Scan for the cell matching the given text and deliver its (x, y) coordinate at center. 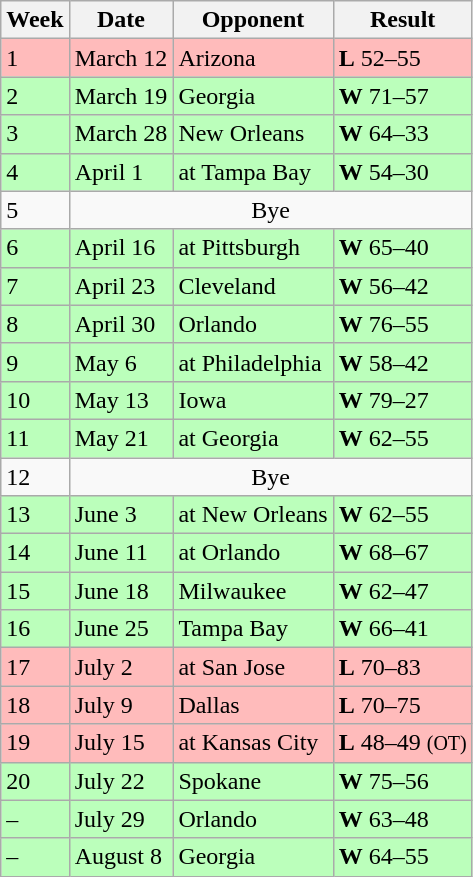
at Tampa Bay (253, 172)
June 18 (121, 591)
W 54–30 (402, 172)
5 (35, 210)
June 25 (121, 629)
May 6 (121, 362)
W 58–42 (402, 362)
at Orlando (253, 553)
W 56–42 (402, 286)
L 70–83 (402, 667)
at Philadelphia (253, 362)
13 (35, 515)
July 22 (121, 781)
W 62–47 (402, 591)
8 (35, 324)
9 (35, 362)
Opponent (253, 20)
at Pittsburgh (253, 248)
at Georgia (253, 438)
March 28 (121, 134)
15 (35, 591)
17 (35, 667)
L 52–55 (402, 58)
10 (35, 400)
W 64–33 (402, 134)
19 (35, 743)
May 13 (121, 400)
May 21 (121, 438)
Arizona (253, 58)
W 76–55 (402, 324)
W 75–56 (402, 781)
4 (35, 172)
July 2 (121, 667)
July 9 (121, 705)
20 (35, 781)
Milwaukee (253, 591)
W 79–27 (402, 400)
Tampa Bay (253, 629)
July 29 (121, 819)
L 48–49 (OT) (402, 743)
3 (35, 134)
New Orleans (253, 134)
W 71–57 (402, 96)
W 68–67 (402, 553)
at Kansas City (253, 743)
W 64–55 (402, 857)
at San Jose (253, 667)
Result (402, 20)
6 (35, 248)
12 (35, 477)
W 65–40 (402, 248)
W 63–48 (402, 819)
Date (121, 20)
1 (35, 58)
W 66–41 (402, 629)
at New Orleans (253, 515)
April 1 (121, 172)
June 3 (121, 515)
Week (35, 20)
Spokane (253, 781)
11 (35, 438)
March 19 (121, 96)
April 16 (121, 248)
July 15 (121, 743)
March 12 (121, 58)
7 (35, 286)
April 23 (121, 286)
April 30 (121, 324)
L 70–75 (402, 705)
18 (35, 705)
14 (35, 553)
Iowa (253, 400)
August 8 (121, 857)
16 (35, 629)
Cleveland (253, 286)
Dallas (253, 705)
June 11 (121, 553)
2 (35, 96)
